Scan for the cell matching the given text and deliver its [x, y] coordinate at center. 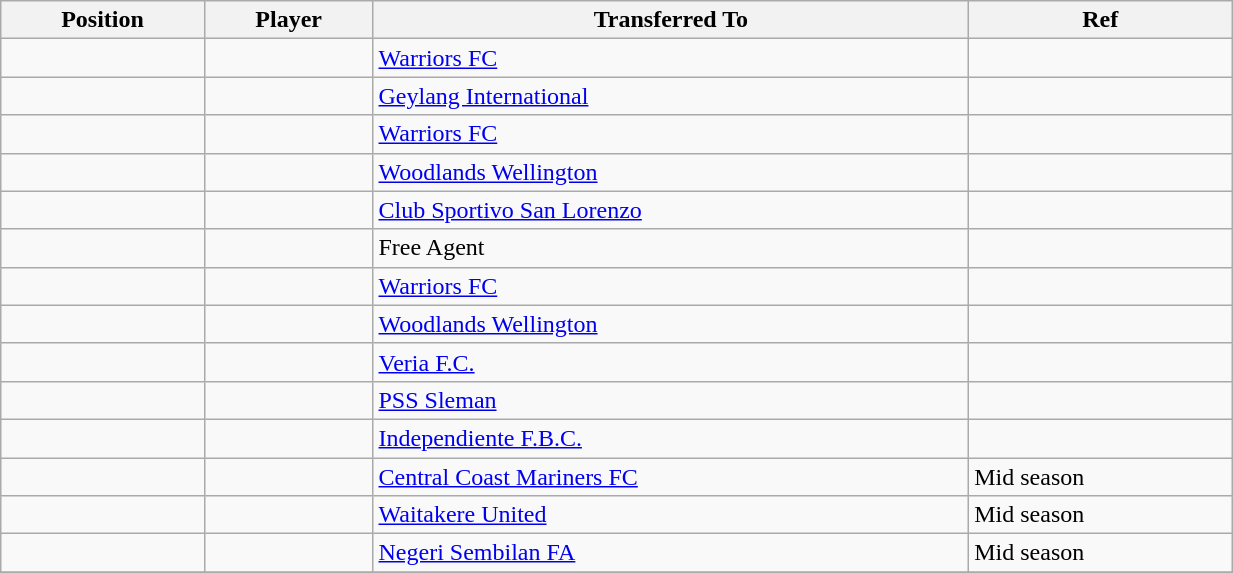
Club Sportivo San Lorenzo [671, 210]
Transferred To [671, 20]
Central Coast Mariners FC [671, 477]
Free Agent [671, 248]
Geylang International [671, 96]
PSS Sleman [671, 400]
Veria F.C. [671, 362]
Waitakere United [671, 515]
Player [288, 20]
Negeri Sembilan FA [671, 553]
Ref [1100, 20]
Position [103, 20]
Independiente F.B.C. [671, 438]
